Pinpoint the cell where the given text exists, returning its (X, Y) midpoint coordinate. 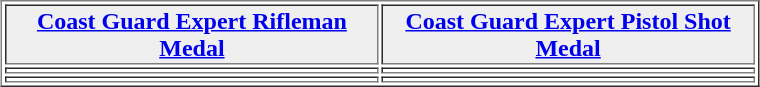
Coast Guard Expert Rifleman Medal (192, 34)
Coast Guard Expert Pistol Shot Medal (568, 34)
